Identify which cell holds the provided text, then report its (X, Y) central coordinate. 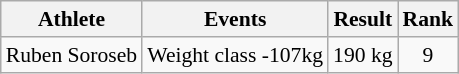
Result (362, 19)
Ruben Soroseb (72, 55)
Weight class -107kg (235, 55)
Rank (428, 19)
Athlete (72, 19)
9 (428, 55)
190 kg (362, 55)
Events (235, 19)
